Capture the cell that displays the provided text and extract its (x, y) central coordinate. 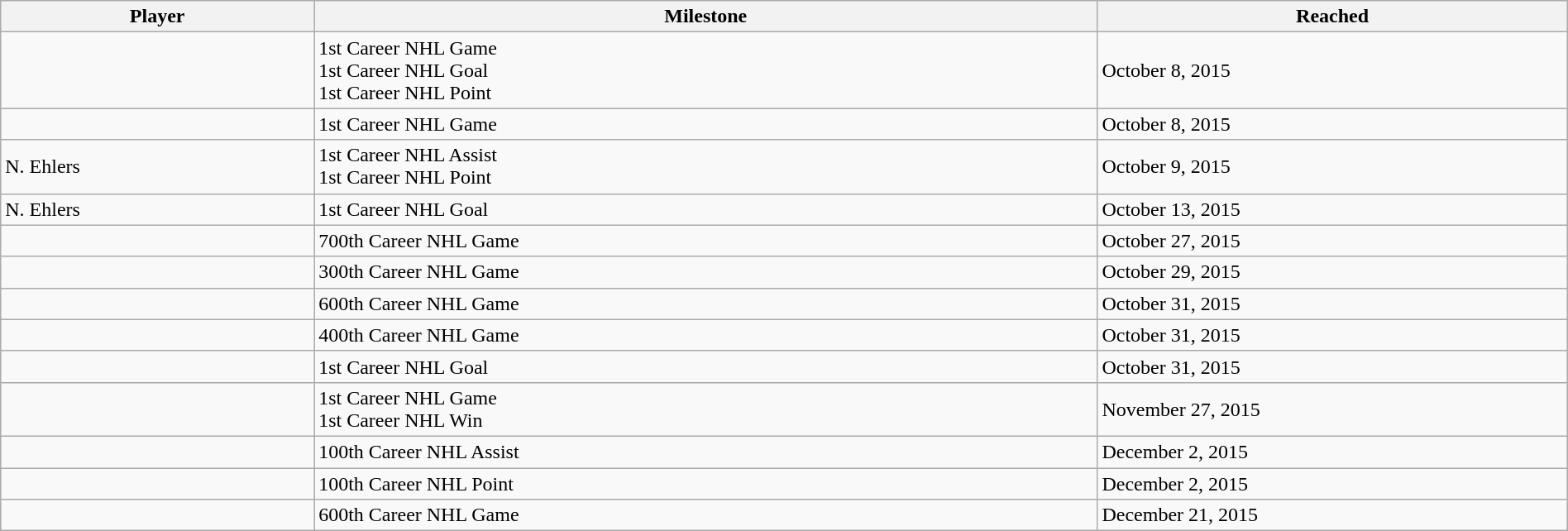
October 27, 2015 (1332, 241)
1st Career NHL Assist1st Career NHL Point (706, 167)
Player (157, 17)
300th Career NHL Game (706, 272)
400th Career NHL Game (706, 335)
Reached (1332, 17)
1st Career NHL Game (706, 124)
December 21, 2015 (1332, 515)
November 27, 2015 (1332, 409)
1st Career NHL Game1st Career NHL Goal1st Career NHL Point (706, 70)
100th Career NHL Point (706, 484)
October 13, 2015 (1332, 209)
100th Career NHL Assist (706, 452)
October 9, 2015 (1332, 167)
700th Career NHL Game (706, 241)
1st Career NHL Game1st Career NHL Win (706, 409)
October 29, 2015 (1332, 272)
Milestone (706, 17)
